From the cell containing the given text, extract its center point as [X, Y] coordinate. 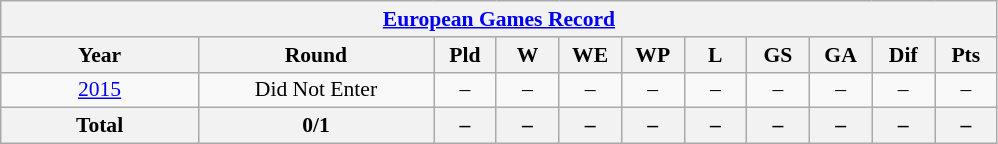
Round [316, 55]
GA [840, 55]
WP [652, 55]
GS [778, 55]
2015 [100, 90]
Did Not Enter [316, 90]
Dif [904, 55]
Pts [966, 55]
L [716, 55]
Pld [466, 55]
Total [100, 126]
European Games Record [499, 19]
WE [590, 55]
Year [100, 55]
0/1 [316, 126]
W [528, 55]
